Capture the cell that displays the provided text and extract its [X, Y] central coordinate. 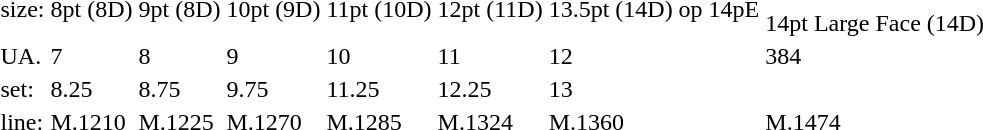
9 [274, 56]
8 [180, 56]
11 [490, 56]
10 [379, 56]
9.75 [274, 89]
8.75 [180, 89]
12.25 [490, 89]
8.25 [92, 89]
7 [92, 56]
13 [654, 89]
11.25 [379, 89]
12 [654, 56]
